Determine the [X, Y] coordinate at the center of the cell enclosing the given text.  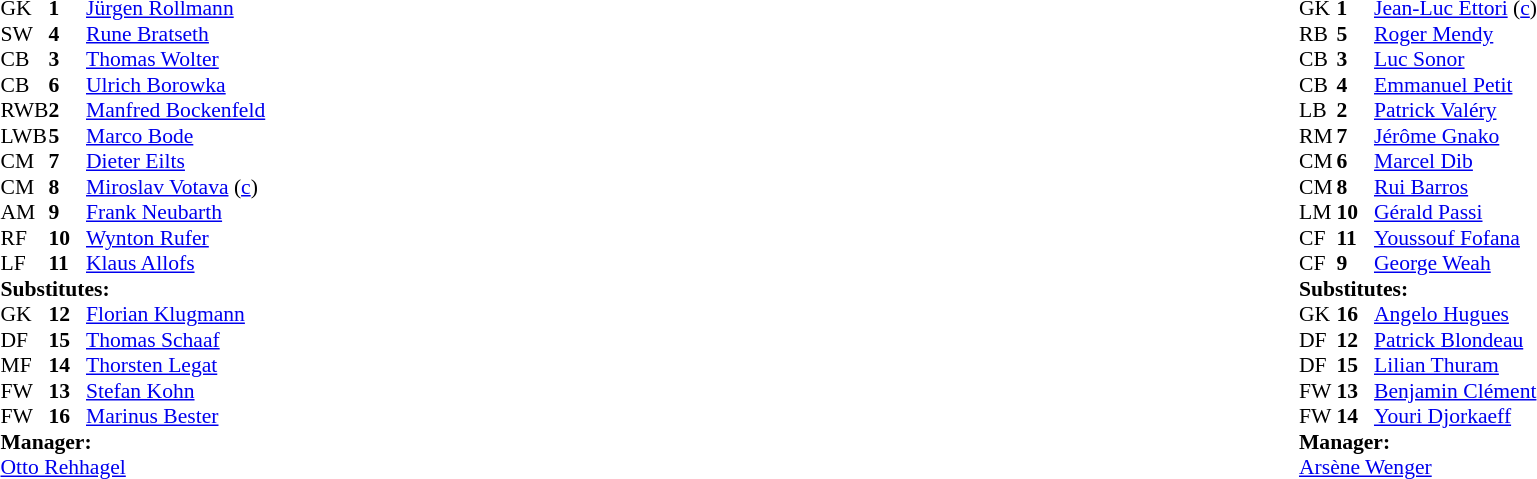
Marcel Dib [1456, 161]
Thomas Schaaf [176, 340]
RWB [24, 111]
Wynton Rufer [176, 238]
Patrick Valéry [1456, 111]
Jérôme Gnako [1456, 136]
Youssouf Fofana [1456, 238]
Manfred Bockenfeld [176, 111]
Roger Mendy [1456, 34]
LB [1318, 111]
Rui Barros [1456, 187]
Angelo Hugues [1456, 315]
LWB [24, 136]
Stefan Kohn [176, 391]
Youri Djorkaeff [1456, 417]
Dieter Eilts [176, 161]
Benjamin Clément [1456, 391]
Frank Neubarth [176, 213]
RF [24, 238]
George Weah [1456, 263]
Gérald Passi [1456, 213]
Rune Bratseth [176, 34]
Emmanuel Petit [1456, 85]
Luc Sonor [1456, 59]
Miroslav Votava (c) [176, 187]
Florian Klugmann [176, 315]
Lilian Thuram [1456, 365]
MF [24, 365]
Marinus Bester [176, 417]
RB [1318, 34]
RM [1318, 136]
Klaus Allofs [176, 263]
LM [1318, 213]
LF [24, 263]
Ulrich Borowka [176, 85]
Thomas Wolter [176, 59]
Thorsten Legat [176, 365]
SW [24, 34]
Patrick Blondeau [1456, 340]
AM [24, 213]
Marco Bode [176, 136]
